Pinpoint the cell where the given text exists, returning its (x, y) midpoint coordinate. 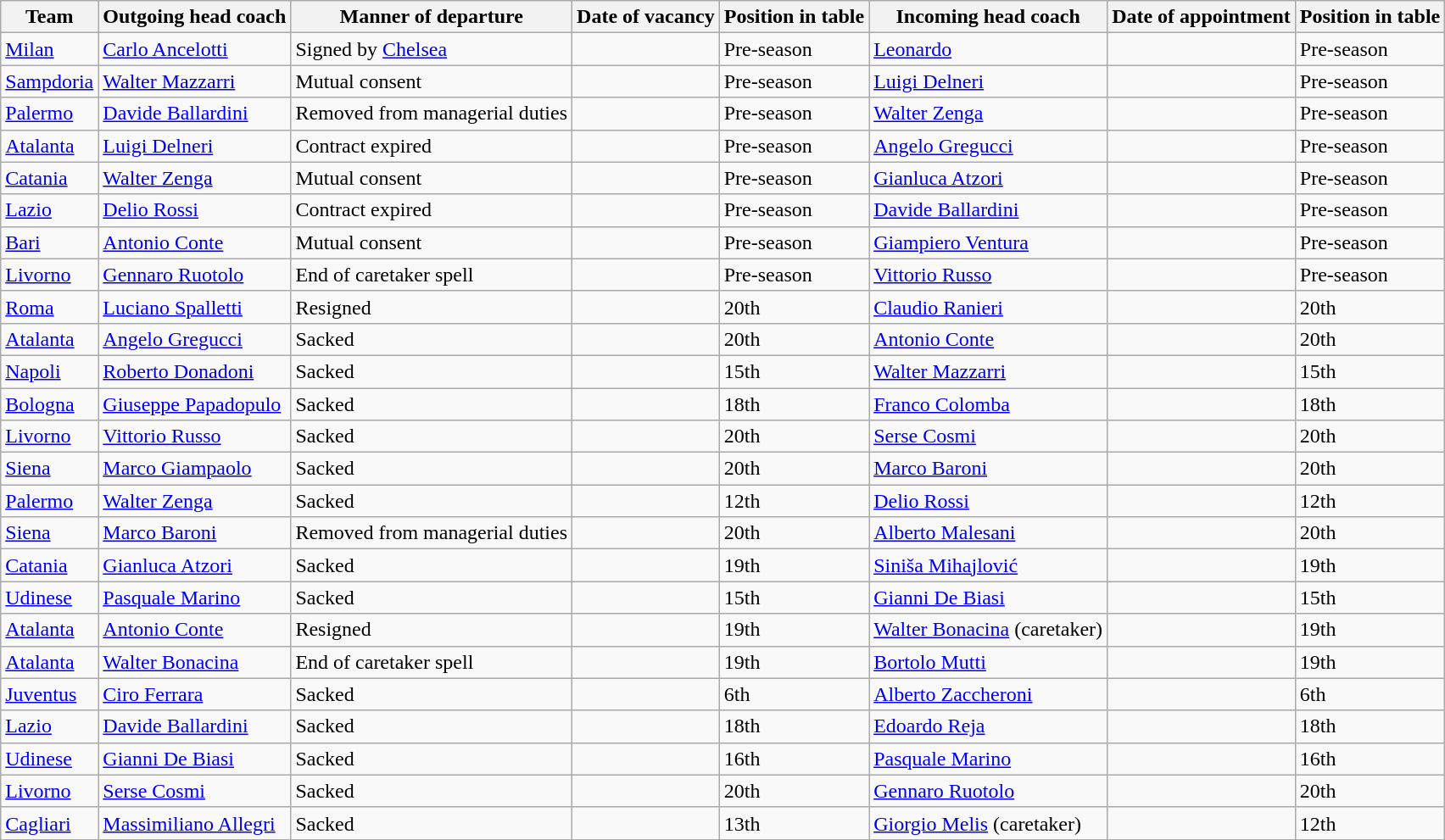
Claudio Ranieri (989, 307)
Manner of departure (432, 17)
Luciano Spalletti (195, 307)
Date of vacancy (646, 17)
Roberto Donadoni (195, 371)
Giorgio Melis (caretaker) (989, 823)
Team (49, 17)
Bortolo Mutti (989, 662)
Incoming head coach (989, 17)
Napoli (49, 371)
Bologna (49, 404)
Roma (49, 307)
Bari (49, 242)
Alberto Zaccheroni (989, 694)
Ciro Ferrara (195, 694)
Walter Bonacina (caretaker) (989, 630)
13th (794, 823)
Sampdoria (49, 81)
Siniša Mihajlović (989, 565)
Walter Bonacina (195, 662)
Alberto Malesani (989, 533)
Edoardo Reja (989, 726)
Giampiero Ventura (989, 242)
Massimiliano Allegri (195, 823)
Cagliari (49, 823)
Carlo Ancelotti (195, 49)
Signed by Chelsea (432, 49)
Giuseppe Papadopulo (195, 404)
Marco Giampaolo (195, 469)
Franco Colomba (989, 404)
Outgoing head coach (195, 17)
Milan (49, 49)
Date of appointment (1202, 17)
Leonardo (989, 49)
Juventus (49, 694)
